Search for the cell housing the specified text and yield its [x, y] center coordinate. 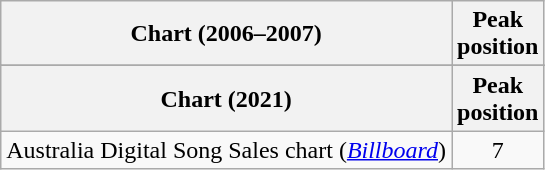
Australia Digital Song Sales chart (Billboard) [226, 150]
Chart (2021) [226, 98]
7 [498, 150]
Chart (2006–2007) [226, 34]
